Extract the [x, y] coordinate from the center of the cell holding the provided text.  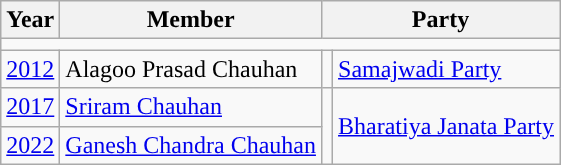
Alagoo Prasad Chauhan [191, 69]
Bharatiya Janata Party [446, 126]
2022 [30, 145]
Samajwadi Party [446, 69]
2012 [30, 69]
2017 [30, 107]
Sriram Chauhan [191, 107]
Ganesh Chandra Chauhan [191, 145]
Year [30, 20]
Member [191, 20]
Party [440, 20]
